Extract the (x, y) coordinate from the center of the cell holding the provided text.  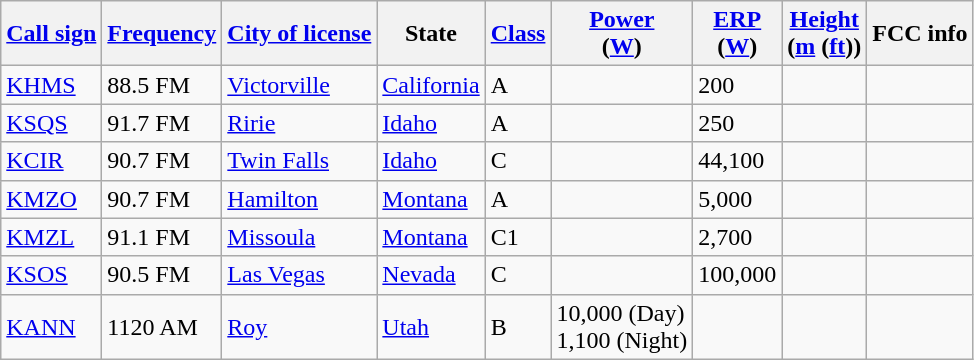
91.7 FM (162, 123)
City of license (300, 34)
Victorville (300, 85)
KMZL (52, 237)
Nevada (431, 275)
90.5 FM (162, 275)
Roy (300, 326)
5,000 (738, 199)
Utah (431, 326)
Las Vegas (300, 275)
KCIR (52, 161)
200 (738, 85)
2,700 (738, 237)
Frequency (162, 34)
California (431, 85)
100,000 (738, 275)
C1 (518, 237)
KMZO (52, 199)
1120 AM (162, 326)
Twin Falls (300, 161)
Height(m (ft)) (824, 34)
State (431, 34)
Class (518, 34)
44,100 (738, 161)
Call sign (52, 34)
Ririe (300, 123)
FCC info (920, 34)
91.1 FM (162, 237)
88.5 FM (162, 85)
10,000 (Day)1,100 (Night) (622, 326)
KHMS (52, 85)
Hamilton (300, 199)
KSQS (52, 123)
B (518, 326)
KANN (52, 326)
Power(W) (622, 34)
ERP(W) (738, 34)
250 (738, 123)
Missoula (300, 237)
KSOS (52, 275)
